Return (x, y) of the center of cell containing provided text 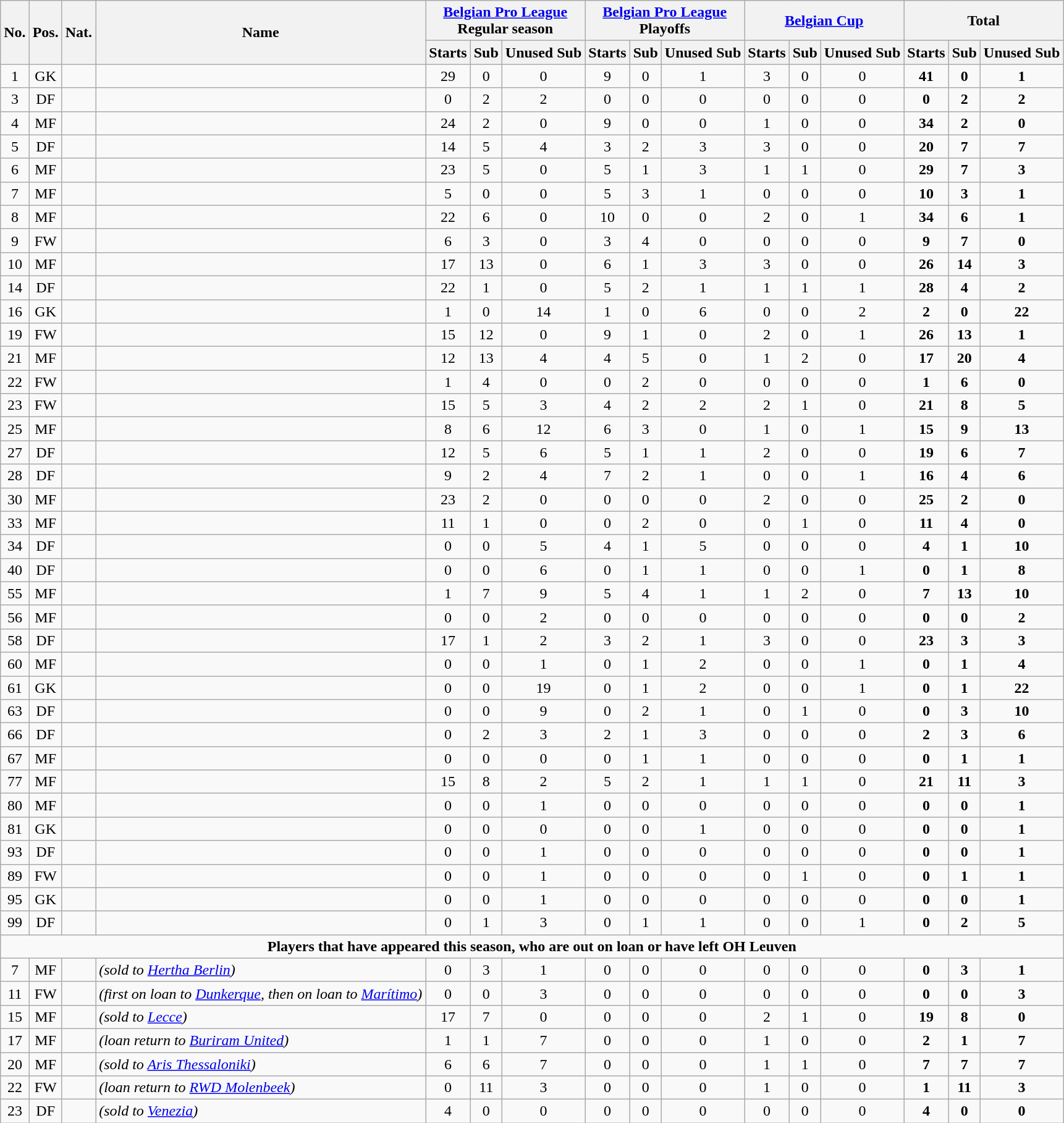
Name (261, 32)
Pos. (46, 32)
(sold to Aris Thessaloniki) (261, 1064)
33 (15, 523)
67 (15, 758)
Belgian Pro LeaguePlayoffs (665, 21)
(sold to Hertha Berlin) (261, 970)
66 (15, 735)
(loan return to RWD Molenbeek) (261, 1088)
77 (15, 782)
(sold to Venezia) (261, 1111)
56 (15, 617)
99 (15, 923)
89 (15, 876)
(sold to Lecce) (261, 1017)
Players that have appeared this season, who are out on loan or have left OH Leuven (532, 946)
58 (15, 640)
(loan return to Buriram United) (261, 1040)
93 (15, 852)
Belgian Cup (824, 21)
Belgian Pro LeagueRegular season (505, 21)
Total (984, 21)
63 (15, 711)
41 (926, 76)
24 (448, 123)
60 (15, 664)
95 (15, 899)
55 (15, 593)
81 (15, 829)
No. (15, 32)
30 (15, 499)
80 (15, 805)
61 (15, 688)
40 (15, 570)
Nat. (78, 32)
27 (15, 452)
(first on loan to Dunkerque, then on loan to Marítimo) (261, 993)
